Provide the (x, y) coordinate of the cell's center where the given text is located.  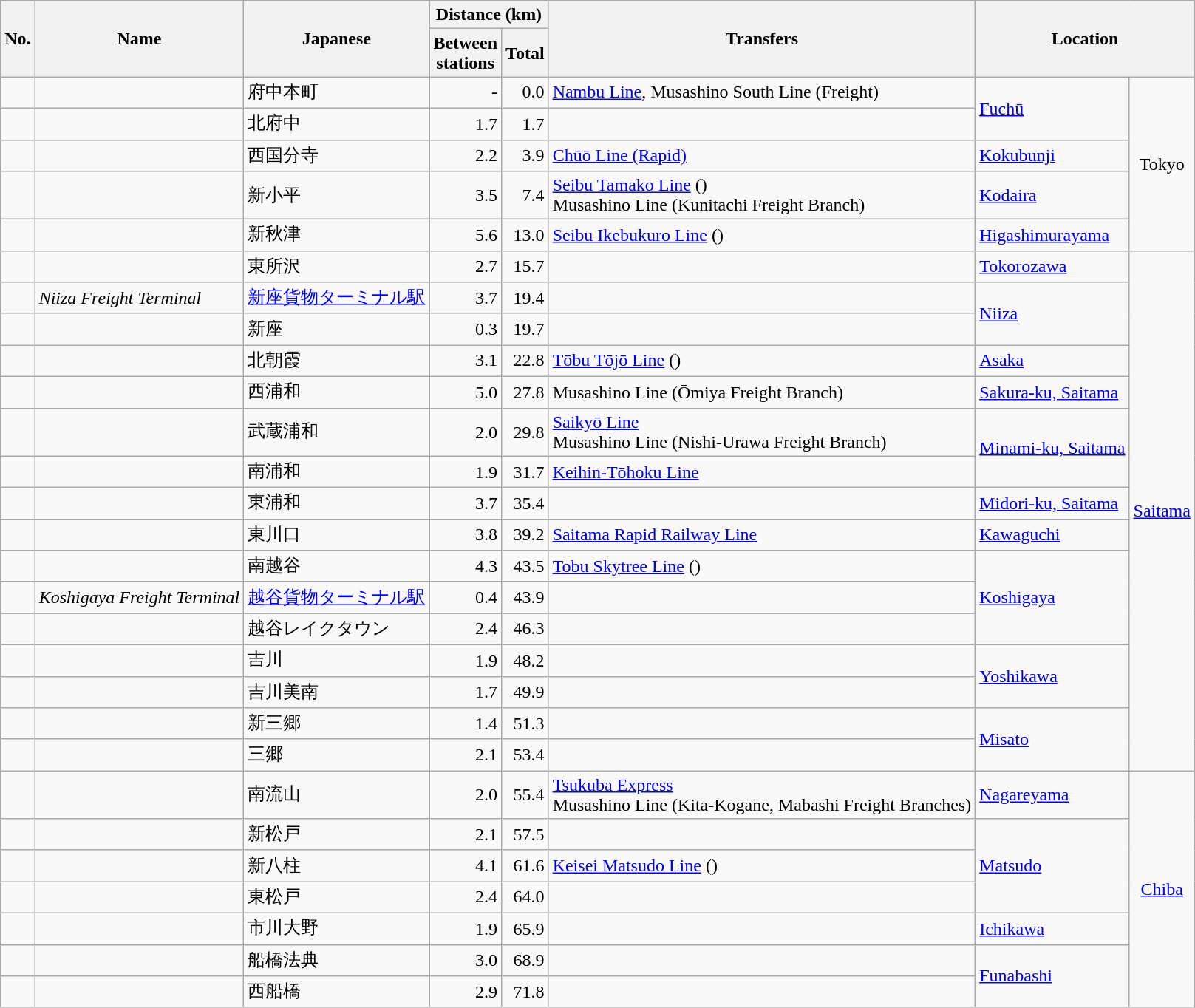
Saitama (1162, 511)
Funabashi (1052, 975)
新松戸 (337, 835)
29.8 (525, 432)
東所沢 (337, 266)
Kawaguchi (1052, 535)
Tsukuba ExpressMusashino Line (Kita-Kogane, Mabashi Freight Branches) (762, 795)
Musashino Line (Ōmiya Freight Branch) (762, 392)
3.8 (466, 535)
Saitama Rapid Railway Line (762, 535)
Location (1085, 38)
3.0 (466, 961)
43.9 (525, 597)
Total (525, 53)
Tokyo (1162, 164)
57.5 (525, 835)
府中本町 (337, 93)
55.4 (525, 795)
Seibu Ikebukuro Line () (762, 235)
19.4 (525, 299)
3.1 (466, 361)
南浦和 (337, 471)
新三郷 (337, 724)
吉川美南 (337, 692)
Sakura-ku, Saitama (1052, 392)
15.7 (525, 266)
西国分寺 (337, 155)
Minami-ku, Saitama (1052, 448)
19.7 (525, 330)
61.6 (525, 866)
北朝霞 (337, 361)
22.8 (525, 361)
Seibu Tamako Line ()Musashino Line (Kunitachi Freight Branch) (762, 195)
Tōbu Tōjō Line () (762, 361)
西船橋 (337, 992)
Midori-ku, Saitama (1052, 504)
Kokubunji (1052, 155)
Fuchū (1052, 108)
Japanese (337, 38)
新秋津 (337, 235)
南流山 (337, 795)
Koshigaya Freight Terminal (139, 597)
Distance (km) (489, 15)
Betweenstations (466, 53)
43.5 (525, 566)
Nambu Line, Musashino South Line (Freight) (762, 93)
新座貨物ターミナル駅 (337, 299)
0.4 (466, 597)
Transfers (762, 38)
南越谷 (337, 566)
Kodaira (1052, 195)
7.4 (525, 195)
5.0 (466, 392)
武蔵浦和 (337, 432)
31.7 (525, 471)
東浦和 (337, 504)
三郷 (337, 755)
Name (139, 38)
Keihin-Tōhoku Line (762, 471)
Ichikawa (1052, 928)
北府中 (337, 124)
65.9 (525, 928)
越谷貨物ターミナル駅 (337, 597)
0.0 (525, 93)
27.8 (525, 392)
新小平 (337, 195)
51.3 (525, 724)
Misato (1052, 739)
2.2 (466, 155)
68.9 (525, 961)
2.9 (466, 992)
3.5 (466, 195)
東川口 (337, 535)
Tobu Skytree Line () (762, 566)
35.4 (525, 504)
Keisei Matsudo Line () (762, 866)
Saikyō LineMusashino Line (Nishi-Urawa Freight Branch) (762, 432)
東松戸 (337, 897)
No. (18, 38)
吉川 (337, 661)
Chūō Line (Rapid) (762, 155)
西浦和 (337, 392)
4.1 (466, 866)
新八柱 (337, 866)
48.2 (525, 661)
越谷レイクタウン (337, 630)
5.6 (466, 235)
49.9 (525, 692)
71.8 (525, 992)
Niiza (1052, 313)
新座 (337, 330)
Chiba (1162, 889)
3.9 (525, 155)
2.7 (466, 266)
Yoshikawa (1052, 675)
Higashimurayama (1052, 235)
4.3 (466, 566)
市川大野 (337, 928)
39.2 (525, 535)
Niiza Freight Terminal (139, 299)
46.3 (525, 630)
Asaka (1052, 361)
Koshigaya (1052, 598)
1.4 (466, 724)
Tokorozawa (1052, 266)
船橋法典 (337, 961)
- (466, 93)
0.3 (466, 330)
64.0 (525, 897)
13.0 (525, 235)
Matsudo (1052, 866)
53.4 (525, 755)
Nagareyama (1052, 795)
